Identify which cell holds the provided text, then report its (x, y) central coordinate. 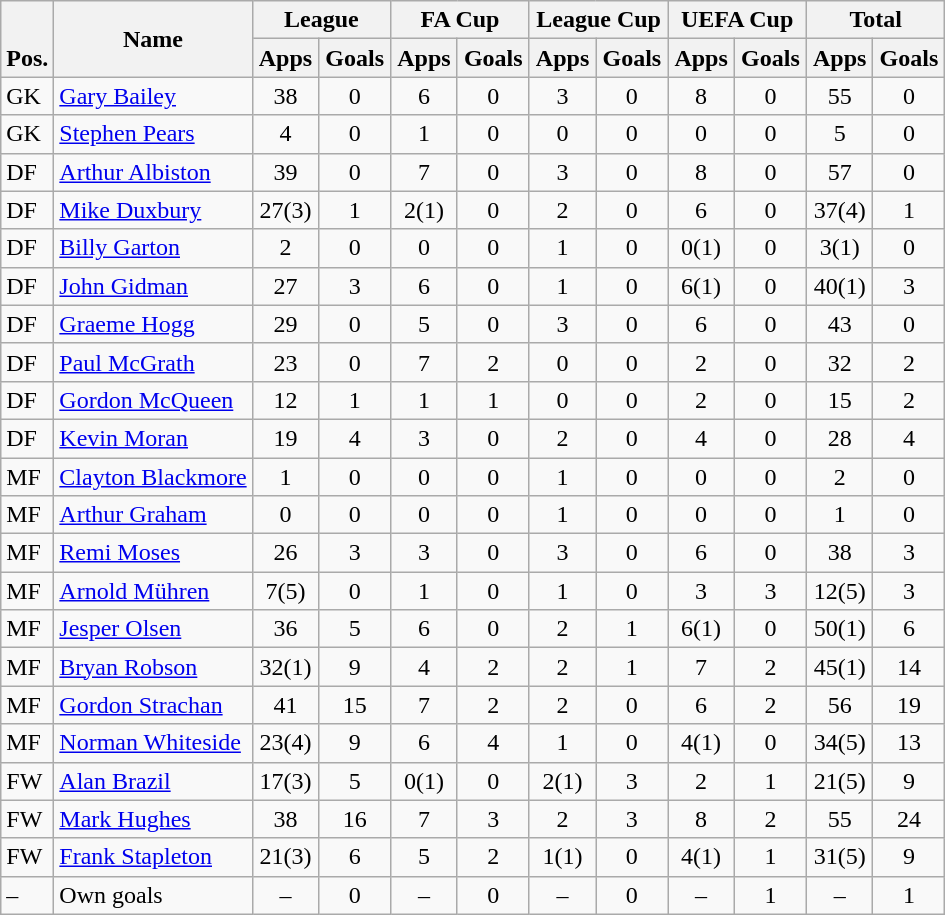
27(3) (286, 210)
56 (840, 705)
Bryan Robson (153, 667)
27 (286, 286)
Total (876, 20)
Jesper Olsen (153, 629)
League Cup (598, 20)
Own goals (153, 895)
39 (286, 172)
1(1) (562, 857)
Mark Hughes (153, 819)
24 (909, 819)
16 (355, 819)
40(1) (840, 286)
Arthur Graham (153, 515)
17(3) (286, 781)
Paul McGrath (153, 362)
36 (286, 629)
32 (840, 362)
Gordon Strachan (153, 705)
29 (286, 324)
Norman Whiteside (153, 743)
7(5) (286, 591)
Graeme Hogg (153, 324)
12 (286, 400)
13 (909, 743)
Kevin Moran (153, 438)
21(5) (840, 781)
Billy Garton (153, 248)
45(1) (840, 667)
Name (153, 39)
57 (840, 172)
31(5) (840, 857)
26 (286, 553)
Clayton Blackmore (153, 477)
FA Cup (460, 20)
Gary Bailey (153, 96)
41 (286, 705)
3(1) (840, 248)
Arthur Albiston (153, 172)
Alan Brazil (153, 781)
50(1) (840, 629)
UEFA Cup (738, 20)
Stephen Pears (153, 134)
37(4) (840, 210)
John Gidman (153, 286)
21(3) (286, 857)
Gordon McQueen (153, 400)
34(5) (840, 743)
23(4) (286, 743)
Mike Duxbury (153, 210)
Pos. (28, 39)
Frank Stapleton (153, 857)
Arnold Mühren (153, 591)
43 (840, 324)
23 (286, 362)
12(5) (840, 591)
28 (840, 438)
Remi Moses (153, 553)
32(1) (286, 667)
League (322, 20)
14 (909, 667)
